Scan for the cell matching the given text and deliver its (X, Y) coordinate at center. 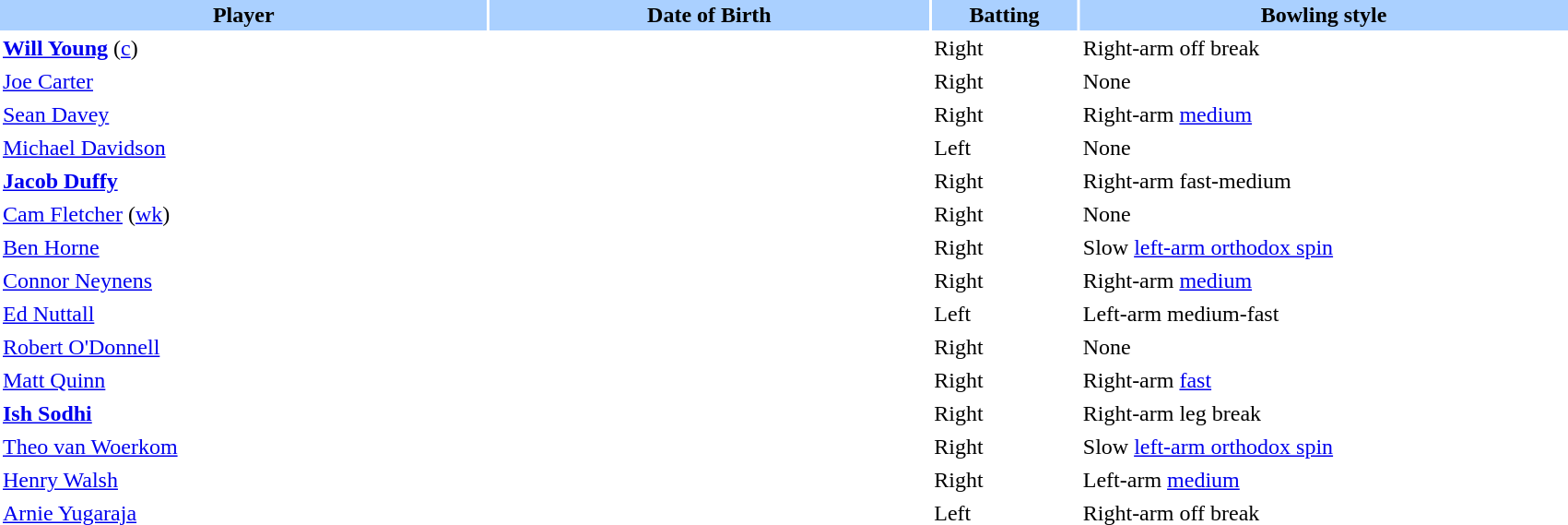
Ed Nuttall (243, 314)
Theo van Woerkom (243, 447)
Cam Fletcher (wk) (243, 214)
Matt Quinn (243, 380)
Ish Sodhi (243, 413)
Bowling style (1324, 15)
Connor Neynens (243, 280)
Joe Carter (243, 81)
Right-arm off break (1324, 48)
Robert O'Donnell (243, 347)
Date of Birth (710, 15)
Left-arm medium (1324, 480)
Henry Walsh (243, 480)
Right-arm leg break (1324, 413)
Player (243, 15)
Michael Davidson (243, 148)
Batting (1005, 15)
Ben Horne (243, 247)
Sean Davey (243, 114)
Jacob Duffy (243, 181)
Left-arm medium-fast (1324, 314)
Right-arm fast-medium (1324, 181)
Right-arm fast (1324, 380)
Will Young (c) (243, 48)
